Locate the cell with the specified text and output its (x, y) center coordinate. 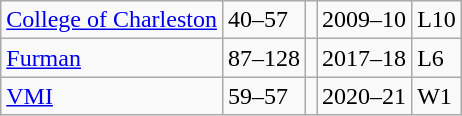
W1 (437, 96)
40–57 (264, 20)
VMI (112, 96)
2017–18 (364, 58)
College of Charleston (112, 20)
Furman (112, 58)
2020–21 (364, 96)
L10 (437, 20)
2009–10 (364, 20)
87–128 (264, 58)
L6 (437, 58)
59–57 (264, 96)
